Detect which cell encompasses the target text, then output its [x, y] center coordinate. 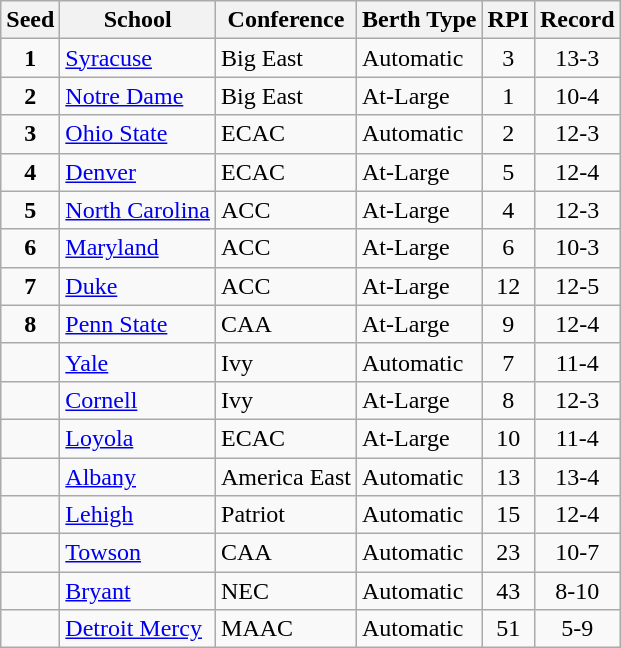
10-4 [577, 96]
RPI [508, 20]
Notre Dame [138, 96]
10 [508, 438]
Record [577, 20]
Lehigh [138, 515]
Bryant [138, 591]
12 [508, 286]
Cornell [138, 400]
10-7 [577, 553]
MAAC [286, 629]
Conference [286, 20]
Denver [138, 172]
Albany [138, 477]
Berth Type [420, 20]
Seed [30, 20]
Detroit Mercy [138, 629]
Maryland [138, 248]
10-3 [577, 248]
North Carolina [138, 210]
13 [508, 477]
15 [508, 515]
Yale [138, 362]
School [138, 20]
Penn State [138, 324]
43 [508, 591]
8-10 [577, 591]
Ohio State [138, 134]
23 [508, 553]
NEC [286, 591]
5-9 [577, 629]
Patriot [286, 515]
9 [508, 324]
Loyola [138, 438]
Duke [138, 286]
12-5 [577, 286]
Syracuse [138, 58]
Towson [138, 553]
America East [286, 477]
13-3 [577, 58]
13-4 [577, 477]
51 [508, 629]
